Output the [X, Y] coordinate of the center of the cell containing the given text.  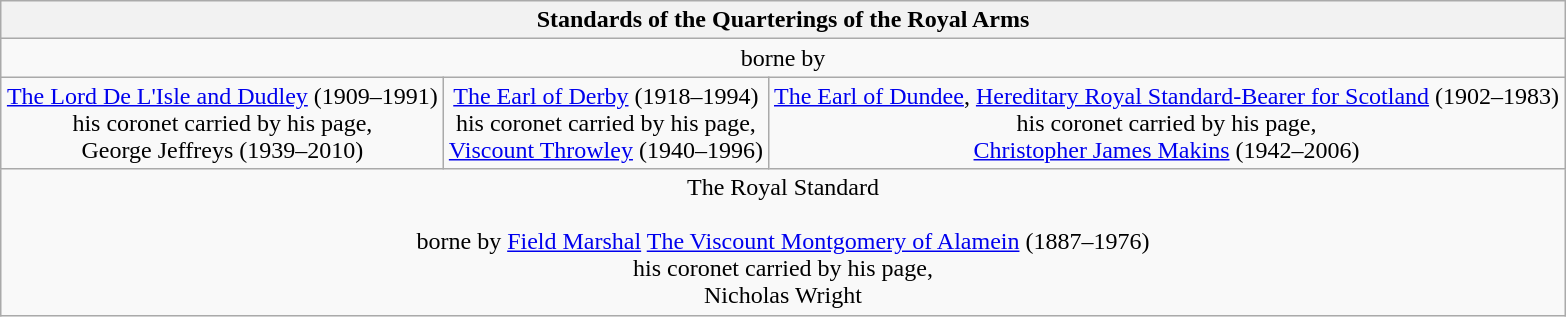
The Earl of Derby (1918–1994)his coronet carried by his page, Viscount Throwley (1940–1996) [606, 123]
The Earl of Dundee, Hereditary Royal Standard-Bearer for Scotland (1902–1983)his coronet carried by his page,Christopher James Makins (1942–2006) [1166, 123]
borne by [782, 58]
The Royal Standardborne by Field Marshal The Viscount Montgomery of Alamein (1887–1976)his coronet carried by his page,Nicholas Wright [782, 242]
The Lord De L'Isle and Dudley (1909–1991)his coronet carried by his page,George Jeffreys (1939–2010) [222, 123]
Standards of the Quarterings of the Royal Arms [782, 20]
